Determine the [X, Y] coordinate at the center of the cell enclosing the given text.  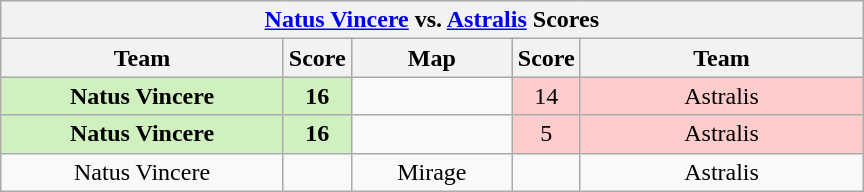
Map [432, 58]
14 [546, 96]
Natus Vincere vs. Astralis Scores [432, 20]
Mirage [432, 172]
5 [546, 134]
